Detect which cell encompasses the target text, then output its [X, Y] center coordinate. 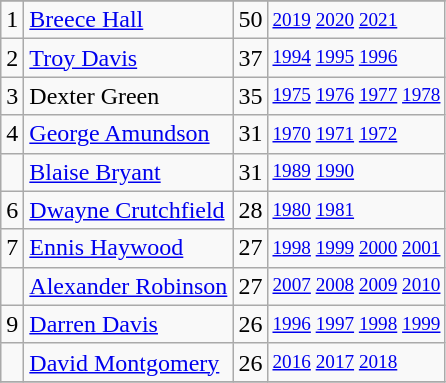
Dexter Green [128, 96]
1975 1976 1977 1978 [356, 96]
6 [12, 210]
9 [12, 324]
2007 2008 2009 2010 [356, 286]
George Amundson [128, 134]
50 [250, 20]
7 [12, 248]
2016 2017 2018 [356, 362]
37 [250, 58]
1989 1990 [356, 172]
1996 1997 1998 1999 [356, 324]
1994 1995 1996 [356, 58]
Alexander Robinson [128, 286]
Troy Davis [128, 58]
Dwayne Crutchfield [128, 210]
Ennis Haywood [128, 248]
1 [12, 20]
1970 1971 1972 [356, 134]
1980 1981 [356, 210]
28 [250, 210]
2 [12, 58]
1998 1999 2000 2001 [356, 248]
35 [250, 96]
2019 2020 2021 [356, 20]
David Montgomery [128, 362]
Darren Davis [128, 324]
4 [12, 134]
Blaise Bryant [128, 172]
Breece Hall [128, 20]
3 [12, 96]
